Pinpoint the cell where the given text exists, returning its (X, Y) midpoint coordinate. 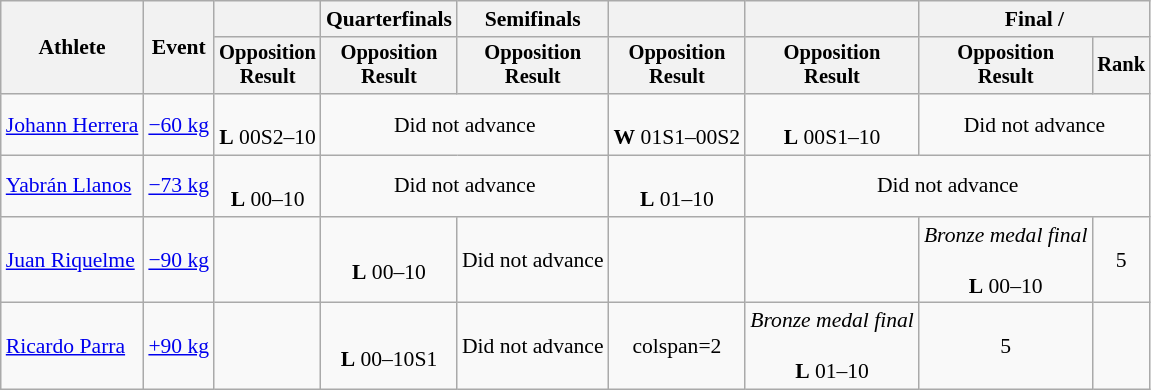
Juan Riquelme (72, 260)
colspan=2 (678, 346)
Bronze medal finalL 00–10 (1006, 260)
+90 kg (178, 346)
Athlete (72, 48)
Bronze medal finalL 01–10 (832, 346)
W 01S1–00S2 (678, 124)
Yabrán Llanos (72, 186)
−90 kg (178, 260)
Rank (1121, 66)
Semifinals (533, 19)
Final / (1034, 19)
−73 kg (178, 186)
Event (178, 48)
L 00S2–10 (268, 124)
L 01–10 (678, 186)
Ricardo Parra (72, 346)
L 00S1–10 (832, 124)
Quarterfinals (389, 19)
Johann Herrera (72, 124)
−60 kg (178, 124)
L 00–10S1 (389, 346)
